Capture the cell that displays the provided text and extract its (x, y) central coordinate. 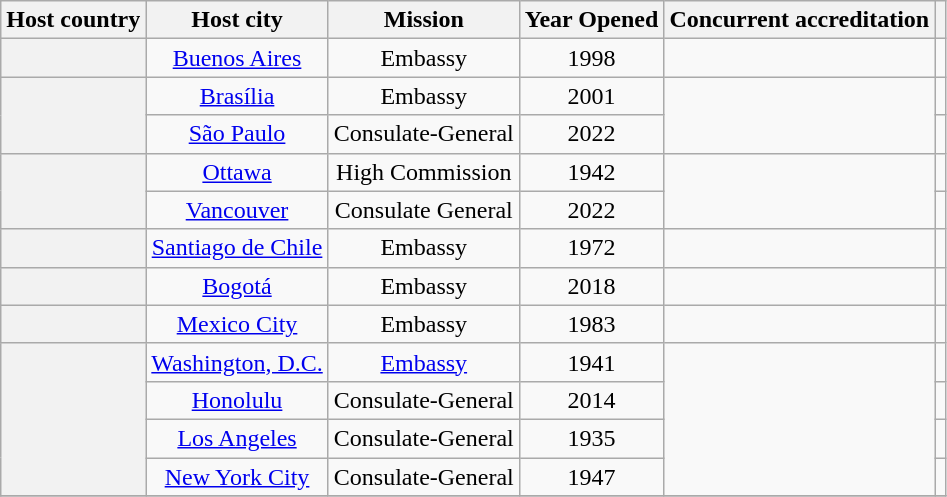
1998 (592, 58)
Ottawa (237, 172)
2014 (592, 400)
Year Opened (592, 20)
1947 (592, 477)
1983 (592, 324)
Concurrent accreditation (800, 20)
Consulate General (424, 210)
Host city (237, 20)
Buenos Aires (237, 58)
São Paulo (237, 134)
1942 (592, 172)
1941 (592, 362)
Washington, D.C. (237, 362)
New York City (237, 477)
Los Angeles (237, 438)
Mexico City (237, 324)
Bogotá (237, 286)
1935 (592, 438)
Santiago de Chile (237, 248)
Brasília (237, 96)
2001 (592, 96)
Honolulu (237, 400)
Host country (74, 20)
Vancouver (237, 210)
1972 (592, 248)
2018 (592, 286)
High Commission (424, 172)
Mission (424, 20)
